Return the (X, Y) coordinate for the center point of the cell that contains the specified text.  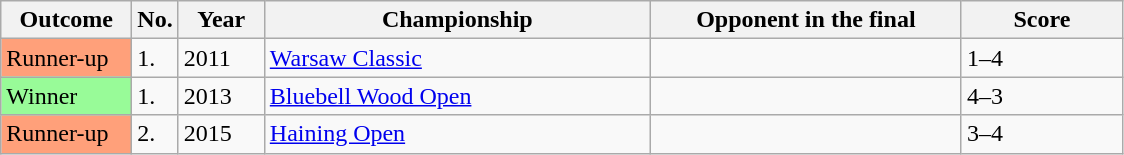
Bluebell Wood Open (457, 96)
2013 (221, 96)
Score (1042, 20)
Opponent in the final (806, 20)
Winner (66, 96)
1–4 (1042, 58)
3–4 (1042, 134)
4–3 (1042, 96)
Outcome (66, 20)
Championship (457, 20)
2. (155, 134)
Haining Open (457, 134)
No. (155, 20)
Warsaw Classic (457, 58)
Year (221, 20)
2015 (221, 134)
2011 (221, 58)
